Identify which cell holds the provided text, then report its (X, Y) central coordinate. 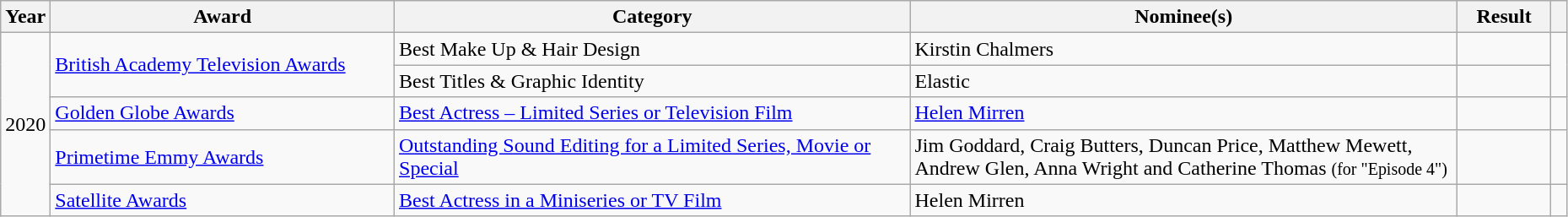
Nominee(s) (1183, 17)
Kirstin Chalmers (1183, 49)
Best Actress – Limited Series or Television Film (653, 113)
Satellite Awards (223, 200)
Result (1503, 17)
Elastic (1183, 81)
British Academy Television Awards (223, 65)
Golden Globe Awards (223, 113)
Best Make Up & Hair Design (653, 49)
Jim Goddard, Craig Butters, Duncan Price, Matthew Mewett, Andrew Glen, Anna Wright and Catherine Thomas (for "Episode 4") (1183, 157)
2020 (25, 125)
Best Titles & Graphic Identity (653, 81)
Outstanding Sound Editing for a Limited Series, Movie or Special (653, 157)
Award (223, 17)
Primetime Emmy Awards (223, 157)
Year (25, 17)
Best Actress in a Miniseries or TV Film (653, 200)
Category (653, 17)
